Determine the [X, Y] coordinate at the center of the cell enclosing the given text.  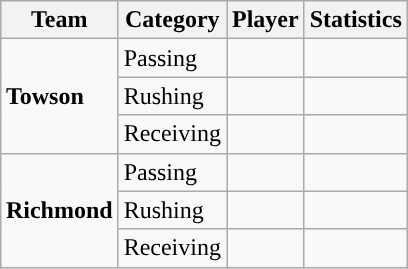
Category [172, 20]
Richmond [59, 210]
Towson [59, 96]
Team [59, 20]
Player [265, 20]
Statistics [356, 20]
